Find where the given text appears and provide that cell's center as (x, y) coordinate. 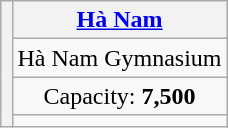
Hà Nam (120, 20)
Capacity: 7,500 (120, 96)
Hà Nam Gymnasium (120, 58)
